Return the [x, y] coordinate for the center point of the cell that contains the specified text.  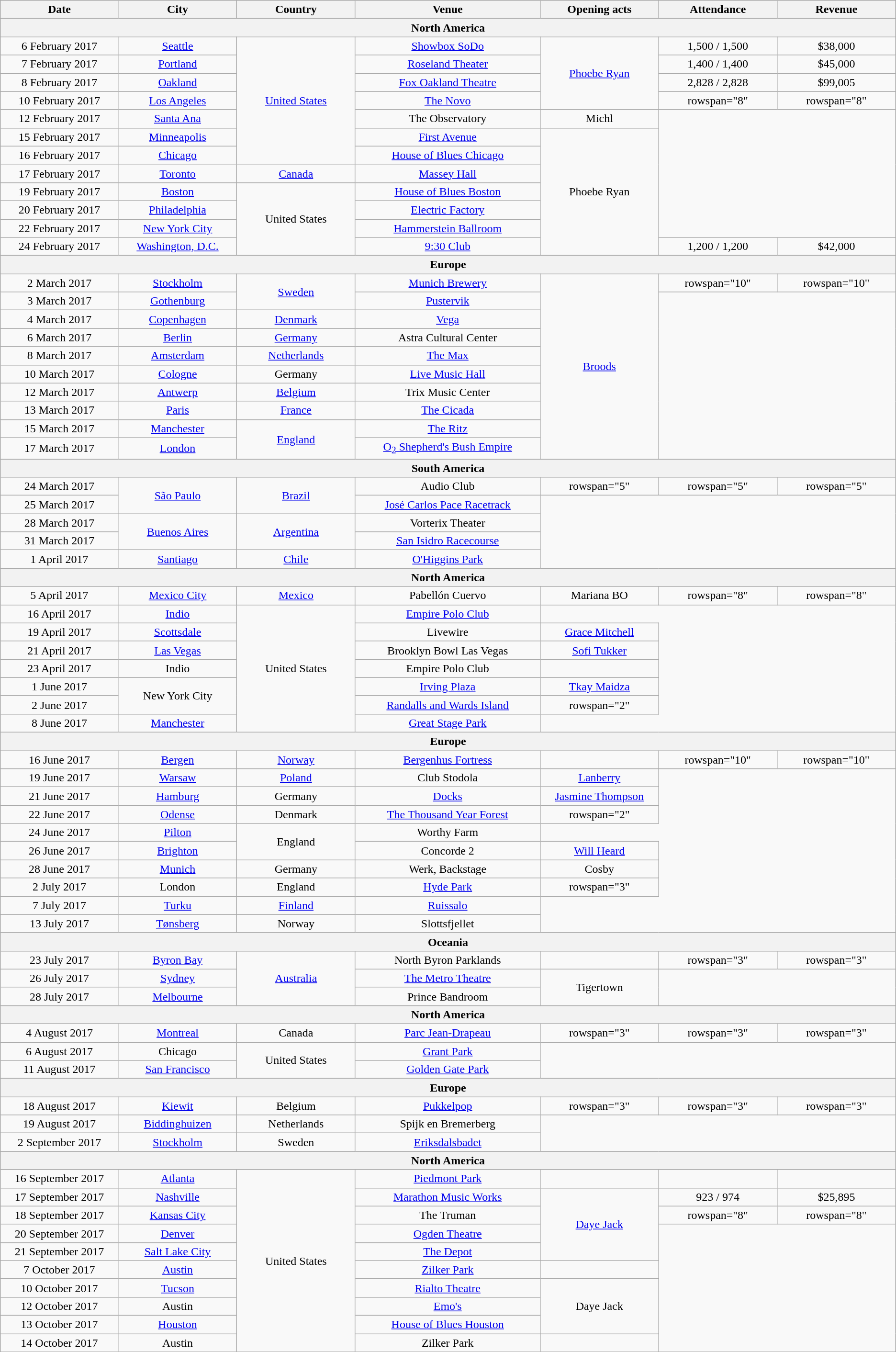
Sydney [178, 978]
Michl [599, 119]
12 February 2017 [59, 119]
19 June 2017 [59, 778]
Bergenhus Fortress [448, 760]
Concorde 2 [448, 851]
15 February 2017 [59, 137]
Nashville [178, 1197]
Santiago [178, 559]
Massey Hall [448, 173]
Vega [448, 319]
4 March 2017 [59, 319]
Oceania [448, 942]
1,200 / 1,200 [718, 247]
Toronto [178, 173]
Showbox SoDo [448, 46]
Scottsdale [178, 632]
Electric Factory [448, 210]
The Metro Theatre [448, 978]
Oakland [178, 82]
Salt Lake City [178, 1251]
Golden Gate Park [448, 1070]
The Observatory [448, 119]
Buenos Aires [178, 532]
3 March 2017 [59, 301]
22 February 2017 [59, 228]
20 September 2017 [59, 1233]
Hammerstein Ballroom [448, 228]
1,400 / 1,400 [718, 64]
24 March 2017 [59, 486]
Kiewit [178, 1106]
Club Stodola [448, 778]
Pustervik [448, 301]
28 June 2017 [59, 869]
Brooklyn Bowl Las Vegas [448, 650]
Ogden Theatre [448, 1233]
Sofi Tukker [599, 650]
Munich Brewery [448, 283]
Argentina [296, 532]
14 October 2017 [59, 1343]
Randalls and Wards Island [448, 705]
10 October 2017 [59, 1288]
Country [296, 10]
The Ritz [448, 428]
José Carlos Pace Racetrack [448, 505]
22 June 2017 [59, 814]
House of Blues Boston [448, 192]
2 March 2017 [59, 283]
17 February 2017 [59, 173]
10 March 2017 [59, 374]
France [296, 410]
31 March 2017 [59, 541]
9:30 Club [448, 247]
Warsaw [178, 778]
House of Blues Houston [448, 1325]
923 / 974 [718, 1197]
Grant Park [448, 1051]
Bergen [178, 760]
Finland [296, 905]
$99,005 [837, 82]
San Francisco [178, 1070]
Odense [178, 814]
Mariana BO [599, 596]
Paris [178, 410]
28 March 2017 [59, 523]
Biddinghuizen [178, 1124]
13 March 2017 [59, 410]
2,828 / 2,828 [718, 82]
12 March 2017 [59, 392]
Brighton [178, 851]
Livewire [448, 632]
Spijk en Bremerberg [448, 1124]
Byron Bay [178, 960]
23 April 2017 [59, 668]
2 June 2017 [59, 705]
Chile [296, 559]
Australia [296, 978]
Grace Mitchell [599, 632]
Atlanta [178, 1179]
The Max [448, 356]
11 August 2017 [59, 1070]
8 March 2017 [59, 356]
Portland [178, 64]
21 June 2017 [59, 796]
7 July 2017 [59, 905]
Slottsfjellet [448, 924]
Opening acts [599, 10]
21 April 2017 [59, 650]
Los Angeles [178, 101]
Werk, Backstage [448, 869]
18 September 2017 [59, 1215]
24 June 2017 [59, 833]
13 July 2017 [59, 924]
25 March 2017 [59, 505]
$25,895 [837, 1197]
Mexico [296, 596]
Marathon Music Works [448, 1197]
17 March 2017 [59, 448]
Pilton [178, 833]
$42,000 [837, 247]
Worthy Farm [448, 833]
O2 Shepherd's Bush Empire [448, 448]
O'Higgins Park [448, 559]
Las Vegas [178, 650]
Cologne [178, 374]
Vorterix Theater [448, 523]
16 February 2017 [59, 155]
19 April 2017 [59, 632]
Boston [178, 192]
Brazil [296, 496]
Attendance [718, 10]
Seattle [178, 46]
Santa Ana [178, 119]
Parc Jean-Drapeau [448, 1033]
19 August 2017 [59, 1124]
Tønsberg [178, 924]
Mexico City [178, 596]
$38,000 [837, 46]
Rialto Theatre [448, 1288]
House of Blues Chicago [448, 155]
15 March 2017 [59, 428]
Montreal [178, 1033]
The Truman [448, 1215]
Melbourne [178, 996]
8 February 2017 [59, 82]
Revenue [837, 10]
Washington, D.C. [178, 247]
16 September 2017 [59, 1179]
Denver [178, 1233]
Piedmont Park [448, 1179]
Prince Bandroom [448, 996]
Venue [448, 10]
Live Music Hall [448, 374]
17 September 2017 [59, 1197]
19 February 2017 [59, 192]
Audio Club [448, 486]
Tkay Maidza [599, 687]
Houston [178, 1325]
Pabellón Cuervo [448, 596]
13 October 2017 [59, 1325]
Roseland Theater [448, 64]
Minneapolis [178, 137]
Pukkelpop [448, 1106]
São Paulo [178, 496]
Hyde Park [448, 887]
Irving Plaza [448, 687]
Hamburg [178, 796]
6 March 2017 [59, 338]
Broods [599, 367]
18 August 2017 [59, 1106]
20 February 2017 [59, 210]
Copenhagen [178, 319]
8 June 2017 [59, 723]
Amsterdam [178, 356]
$45,000 [837, 64]
Astra Cultural Center [448, 338]
Tucson [178, 1288]
21 September 2017 [59, 1251]
San Isidro Racecourse [448, 541]
The Novo [448, 101]
12 October 2017 [59, 1306]
4 August 2017 [59, 1033]
Emo's [448, 1306]
7 October 2017 [59, 1270]
16 June 2017 [59, 760]
6 August 2017 [59, 1051]
2 July 2017 [59, 887]
Trix Music Center [448, 392]
The Thousand Year Forest [448, 814]
Docks [448, 796]
Antwerp [178, 392]
7 February 2017 [59, 64]
Date [59, 10]
Tigertown [599, 987]
10 February 2017 [59, 101]
26 June 2017 [59, 851]
The Cicada [448, 410]
Ruissalo [448, 905]
5 April 2017 [59, 596]
16 April 2017 [59, 614]
1 April 2017 [59, 559]
Poland [296, 778]
28 July 2017 [59, 996]
1 June 2017 [59, 687]
Berlin [178, 338]
2 September 2017 [59, 1142]
First Avenue [448, 137]
Eriksdalsbadet [448, 1142]
Munich [178, 869]
Turku [178, 905]
Cosby [599, 869]
26 July 2017 [59, 978]
The Depot [448, 1251]
North Byron Parklands [448, 960]
Philadelphia [178, 210]
Gothenburg [178, 301]
24 February 2017 [59, 247]
Jasmine Thompson [599, 796]
Great Stage Park [448, 723]
23 July 2017 [59, 960]
6 February 2017 [59, 46]
1,500 / 1,500 [718, 46]
South America [448, 468]
Lanberry [599, 778]
Will Heard [599, 851]
Kansas City [178, 1215]
Fox Oakland Theatre [448, 82]
City [178, 10]
